Determine the (x, y) coordinate at the center of the cell enclosing the given text.  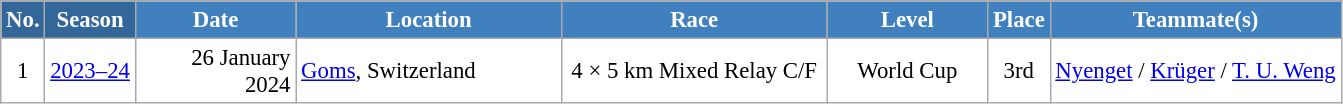
Race (694, 20)
Place (1019, 20)
Season (90, 20)
Location (429, 20)
World Cup (908, 72)
3rd (1019, 72)
4 × 5 km Mixed Relay C/F (694, 72)
26 January 2024 (216, 72)
No. (23, 20)
Date (216, 20)
Level (908, 20)
Teammate(s) (1196, 20)
Goms, Switzerland (429, 72)
Nyenget / Krüger / T. U. Weng (1196, 72)
2023–24 (90, 72)
1 (23, 72)
